For the text-containing cell, return its midpoint in [X, Y] coordinate format. 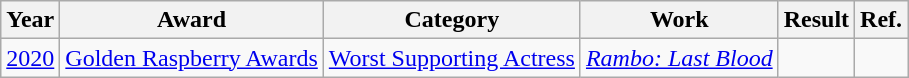
Work [679, 20]
Award [192, 20]
Ref. [882, 20]
Year [30, 20]
Result [816, 20]
Worst Supporting Actress [452, 58]
Rambo: Last Blood [679, 58]
2020 [30, 58]
Golden Raspberry Awards [192, 58]
Category [452, 20]
